Find where the given text appears and provide that cell's center as (X, Y) coordinate. 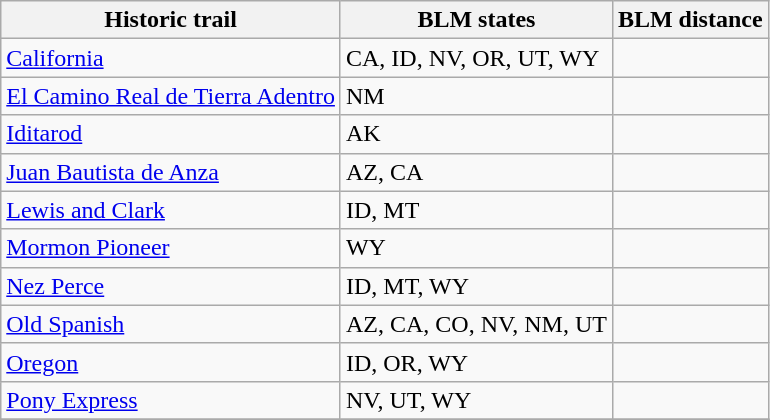
Oregon (171, 362)
Juan Bautista de Anza (171, 172)
AZ, CA, CO, NV, NM, UT (476, 324)
Historic trail (171, 20)
NV, UT, WY (476, 400)
Lewis and Clark (171, 210)
ID, MT (476, 210)
Pony Express (171, 400)
Nez Perce (171, 286)
NM (476, 96)
AZ, CA (476, 172)
AK (476, 134)
WY (476, 248)
BLM states (476, 20)
California (171, 58)
Old Spanish (171, 324)
CA, ID, NV, OR, UT, WY (476, 58)
ID, MT, WY (476, 286)
El Camino Real de Tierra Adentro (171, 96)
BLM distance (690, 20)
ID, OR, WY (476, 362)
Mormon Pioneer (171, 248)
Iditarod (171, 134)
